Return the (X, Y) coordinate for the center point of the cell that contains the specified text.  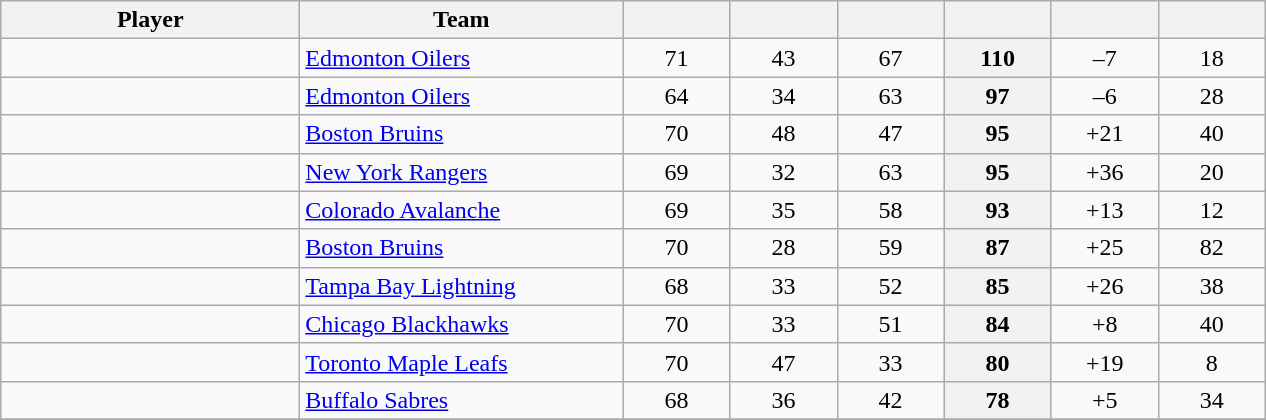
+25 (1104, 248)
84 (998, 324)
20 (1212, 172)
Colorado Avalanche (462, 210)
78 (998, 400)
+8 (1104, 324)
New York Rangers (462, 172)
43 (784, 58)
38 (1212, 286)
18 (1212, 58)
Chicago Blackhawks (462, 324)
48 (784, 134)
58 (890, 210)
85 (998, 286)
51 (890, 324)
Player (150, 20)
–6 (1104, 96)
+5 (1104, 400)
64 (676, 96)
Tampa Bay Lightning (462, 286)
71 (676, 58)
52 (890, 286)
36 (784, 400)
+21 (1104, 134)
67 (890, 58)
+36 (1104, 172)
35 (784, 210)
8 (1212, 362)
Buffalo Sabres (462, 400)
42 (890, 400)
97 (998, 96)
–7 (1104, 58)
110 (998, 58)
82 (1212, 248)
+19 (1104, 362)
87 (998, 248)
+13 (1104, 210)
Team (462, 20)
Toronto Maple Leafs (462, 362)
+26 (1104, 286)
93 (998, 210)
32 (784, 172)
80 (998, 362)
12 (1212, 210)
59 (890, 248)
